Search for the cell housing the specified text and yield its (X, Y) center coordinate. 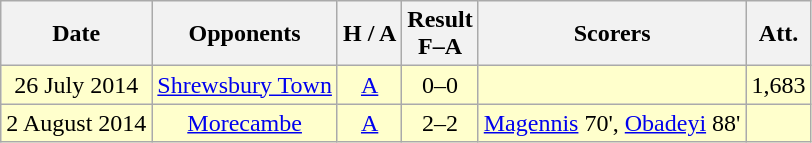
2 August 2014 (76, 123)
Morecambe (245, 123)
ResultF–A (440, 34)
Scorers (612, 34)
Att. (778, 34)
Magennis 70', Obadeyi 88' (612, 123)
Shrewsbury Town (245, 85)
26 July 2014 (76, 85)
Date (76, 34)
2–2 (440, 123)
Opponents (245, 34)
0–0 (440, 85)
H / A (369, 34)
1,683 (778, 85)
